Return [X, Y] of the center of cell containing provided text 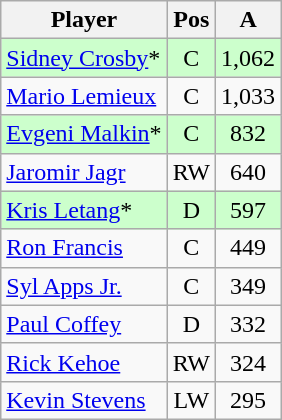
LW [191, 400]
Mario Lemieux [84, 96]
Kris Letang* [84, 210]
1,033 [248, 96]
640 [248, 172]
832 [248, 134]
1,062 [248, 58]
Rick Kehoe [84, 362]
Paul Coffey [84, 324]
349 [248, 286]
324 [248, 362]
Kevin Stevens [84, 400]
295 [248, 400]
Evgeni Malkin* [84, 134]
449 [248, 248]
Sidney Crosby* [84, 58]
Syl Apps Jr. [84, 286]
Jaromir Jagr [84, 172]
597 [248, 210]
Ron Francis [84, 248]
Pos [191, 20]
A [248, 20]
332 [248, 324]
Player [84, 20]
